Identify which cell holds the provided text, then report its (x, y) central coordinate. 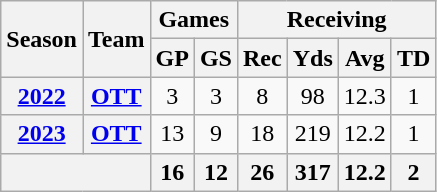
98 (312, 96)
18 (262, 134)
Rec (262, 58)
Games (194, 20)
13 (172, 134)
Receiving (336, 20)
2023 (42, 134)
26 (262, 172)
12 (216, 172)
9 (216, 134)
Avg (364, 58)
GS (216, 58)
317 (312, 172)
Season (42, 39)
Team (116, 39)
GP (172, 58)
219 (312, 134)
12.3 (364, 96)
2022 (42, 96)
Yds (312, 58)
TD (413, 58)
8 (262, 96)
16 (172, 172)
2 (413, 172)
